Detect which cell encompasses the target text, then output its (X, Y) center coordinate. 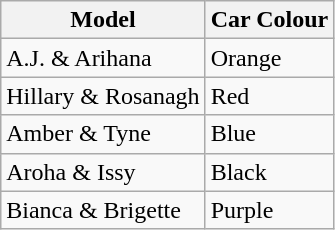
Amber & Tyne (103, 134)
Red (270, 96)
Orange (270, 58)
Purple (270, 210)
Car Colour (270, 20)
Black (270, 172)
A.J. & Arihana (103, 58)
Bianca & Brigette (103, 210)
Blue (270, 134)
Aroha & Issy (103, 172)
Hillary & Rosanagh (103, 96)
Model (103, 20)
